Output the (x, y) coordinate of the center of the cell containing the given text.  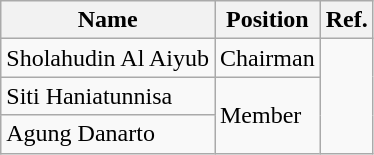
Position (267, 20)
Sholahudin Al Aiyub (108, 58)
Siti Haniatunnisa (108, 96)
Member (267, 115)
Agung Danarto (108, 134)
Name (108, 20)
Chairman (267, 58)
Ref. (346, 20)
